Scan for the cell matching the given text and deliver its (x, y) coordinate at center. 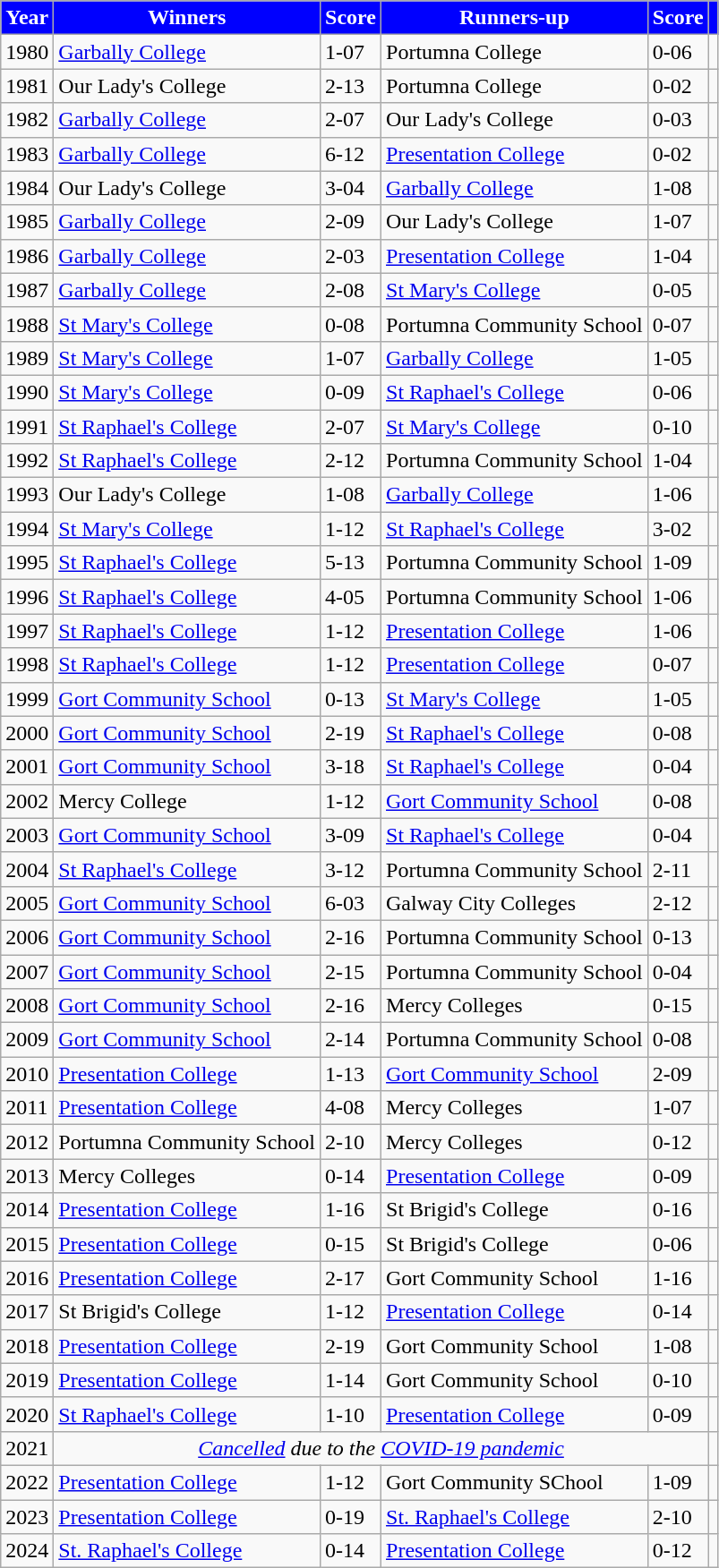
2019 (27, 1380)
1984 (27, 188)
0-16 (678, 1210)
1-10 (351, 1414)
2-14 (351, 1040)
3-18 (351, 767)
Cancelled due to the COVID-19 pandemic (381, 1448)
3-12 (351, 869)
2011 (27, 1108)
2000 (27, 733)
Mercy College (187, 801)
2005 (27, 903)
6-03 (351, 903)
1983 (27, 154)
2008 (27, 1006)
2020 (27, 1414)
1989 (27, 358)
2012 (27, 1142)
2004 (27, 869)
Winners (187, 18)
0-19 (351, 1517)
1980 (27, 52)
1-14 (351, 1380)
2001 (27, 767)
1986 (27, 256)
1981 (27, 86)
2002 (27, 801)
2-11 (678, 869)
1994 (27, 529)
1991 (27, 427)
2017 (27, 1312)
2003 (27, 835)
0-05 (678, 290)
1996 (27, 597)
3-09 (351, 835)
2010 (27, 1074)
2023 (27, 1517)
4-05 (351, 597)
2022 (27, 1482)
1992 (27, 461)
2014 (27, 1210)
3-04 (351, 188)
1988 (27, 324)
1982 (27, 120)
Gort Community SChool (515, 1482)
2006 (27, 937)
1997 (27, 631)
1990 (27, 392)
2024 (27, 1551)
2016 (27, 1278)
4-08 (351, 1108)
0-03 (678, 120)
1-13 (351, 1074)
2015 (27, 1244)
2-03 (351, 256)
1993 (27, 495)
1987 (27, 290)
1998 (27, 665)
2-17 (351, 1278)
2-13 (351, 86)
2021 (27, 1448)
2-15 (351, 971)
5-13 (351, 563)
6-12 (351, 154)
2009 (27, 1040)
3-02 (678, 529)
2013 (27, 1176)
1999 (27, 699)
Galway City Colleges (515, 903)
1985 (27, 222)
Runners-up (515, 18)
2007 (27, 971)
2-08 (351, 290)
1995 (27, 563)
2018 (27, 1346)
Year (27, 18)
